Search for the cell housing the specified text and yield its (x, y) center coordinate. 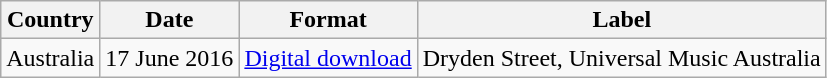
Dryden Street, Universal Music Australia (622, 58)
Australia (50, 58)
17 June 2016 (170, 58)
Country (50, 20)
Format (328, 20)
Digital download (328, 58)
Label (622, 20)
Date (170, 20)
